For the text-containing cell, return its midpoint in (X, Y) coordinate format. 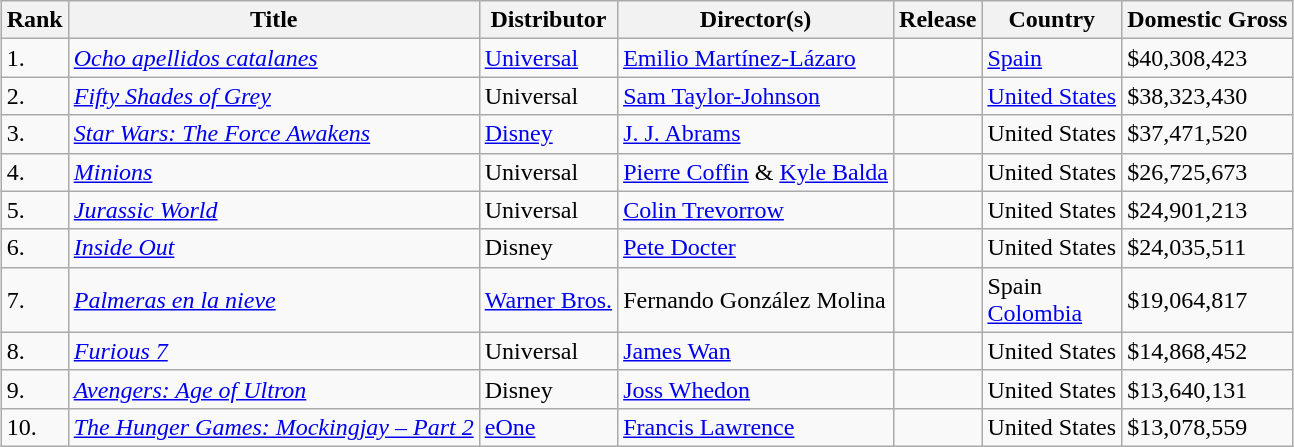
The Hunger Games: Mockingjay – Part 2 (274, 427)
Francis Lawrence (756, 427)
7. (34, 300)
6. (34, 248)
Pete Docter (756, 248)
Director(s) (756, 20)
10. (34, 427)
4. (34, 172)
Warner Bros. (548, 300)
Joss Whedon (756, 389)
Domestic Gross (1208, 20)
Release (938, 20)
Furious 7 (274, 351)
3. (34, 134)
$13,078,559 (1208, 427)
SpainColombia (1052, 300)
$26,725,673 (1208, 172)
Rank (34, 20)
Jurassic World (274, 210)
eOne (548, 427)
Ocho apellidos catalanes (274, 58)
Sam Taylor-Johnson (756, 96)
Palmeras en la nieve (274, 300)
2. (34, 96)
Pierre Coffin & Kyle Balda (756, 172)
Minions (274, 172)
Colin Trevorrow (756, 210)
Fifty Shades of Grey (274, 96)
J. J. Abrams (756, 134)
$13,640,131 (1208, 389)
Star Wars: The Force Awakens (274, 134)
Country (1052, 20)
$37,471,520 (1208, 134)
$40,308,423 (1208, 58)
$14,868,452 (1208, 351)
Emilio Martínez-Lázaro (756, 58)
5. (34, 210)
$38,323,430 (1208, 96)
$24,901,213 (1208, 210)
Distributor (548, 20)
Fernando González Molina (756, 300)
8. (34, 351)
$19,064,817 (1208, 300)
James Wan (756, 351)
$24,035,511 (1208, 248)
9. (34, 389)
Title (274, 20)
Inside Out (274, 248)
Avengers: Age of Ultron (274, 389)
Spain (1052, 58)
1. (34, 58)
